Return the [x, y] coordinate for the center point of the cell that contains the specified text.  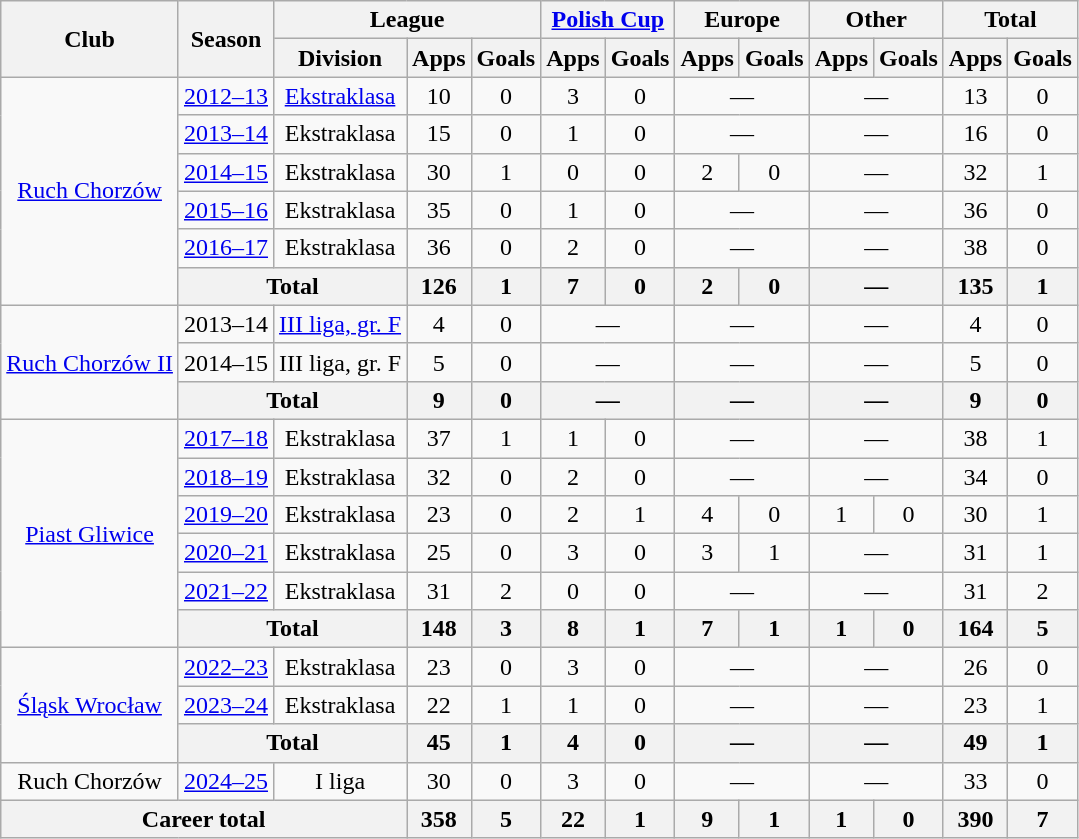
2022–23 [226, 667]
2019–20 [226, 515]
34 [975, 477]
37 [439, 438]
49 [975, 743]
126 [439, 286]
8 [573, 629]
Season [226, 39]
45 [439, 743]
Ruch Chorzów II [90, 362]
33 [975, 781]
16 [975, 134]
Polish Cup [608, 20]
25 [439, 553]
358 [439, 819]
Other [876, 20]
Europe [742, 20]
2017–18 [226, 438]
135 [975, 286]
2012–13 [226, 96]
I liga [340, 781]
Club [90, 39]
35 [439, 210]
Śląsk Wrocław [90, 705]
26 [975, 667]
2023–24 [226, 705]
15 [439, 134]
2018–19 [226, 477]
2015–16 [226, 210]
164 [975, 629]
Piast Gliwice [90, 533]
2024–25 [226, 781]
148 [439, 629]
10 [439, 96]
2020–21 [226, 553]
Career total [204, 819]
2021–22 [226, 591]
2016–17 [226, 248]
Division [340, 58]
390 [975, 819]
13 [975, 96]
League [408, 20]
